Search for the cell housing the specified text and yield its (X, Y) center coordinate. 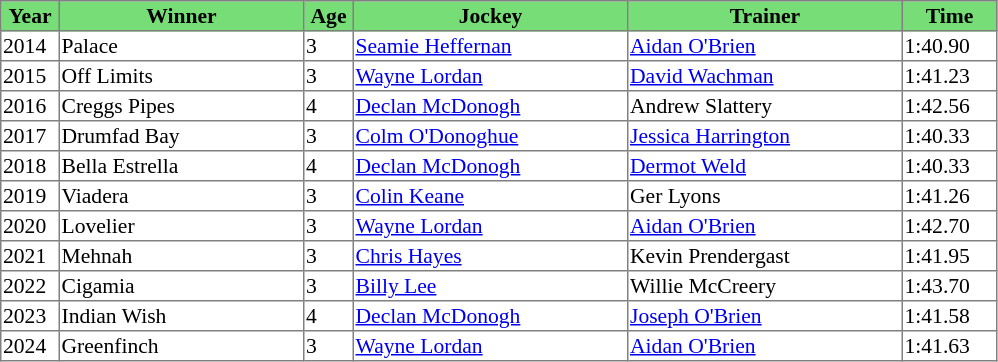
Bella Estrella (181, 166)
2016 (30, 106)
1:41.58 (949, 316)
2015 (30, 76)
1:42.56 (949, 106)
Cigamia (181, 286)
Dermot Weld (765, 166)
Viadera (181, 196)
Jockey (490, 16)
2014 (30, 46)
Indian Wish (181, 316)
2017 (30, 136)
2018 (30, 166)
Greenfinch (181, 346)
Creggs Pipes (181, 106)
Chris Hayes (490, 256)
2024 (30, 346)
Ger Lyons (765, 196)
Colin Keane (490, 196)
1:41.23 (949, 76)
1:41.63 (949, 346)
Jessica Harrington (765, 136)
Colm O'Donoghue (490, 136)
Time (949, 16)
Joseph O'Brien (765, 316)
1:41.26 (949, 196)
Age (329, 16)
Kevin Prendergast (765, 256)
Lovelier (181, 226)
Mehnah (181, 256)
1:42.70 (949, 226)
1:41.95 (949, 256)
Year (30, 16)
1:43.70 (949, 286)
Seamie Heffernan (490, 46)
2021 (30, 256)
2023 (30, 316)
2019 (30, 196)
Billy Lee (490, 286)
2020 (30, 226)
Willie McCreery (765, 286)
2022 (30, 286)
Off Limits (181, 76)
David Wachman (765, 76)
Trainer (765, 16)
Drumfad Bay (181, 136)
1:40.90 (949, 46)
Winner (181, 16)
Andrew Slattery (765, 106)
Palace (181, 46)
